Return (X, Y) of the center of cell containing provided text 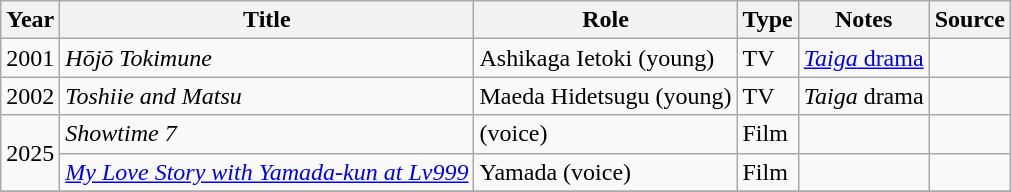
2025 (30, 153)
Notes (864, 20)
Type (768, 20)
Yamada (voice) (606, 172)
(voice) (606, 134)
2001 (30, 58)
Title (267, 20)
Source (970, 20)
Role (606, 20)
My Love Story with Yamada-kun at Lv999 (267, 172)
Maeda Hidetsugu (young) (606, 96)
Ashikaga Ietoki (young) (606, 58)
Toshiie and Matsu (267, 96)
2002 (30, 96)
Hōjō Tokimune (267, 58)
Showtime 7 (267, 134)
Year (30, 20)
